Return the (X, Y) coordinate for the center point of the cell that contains the specified text.  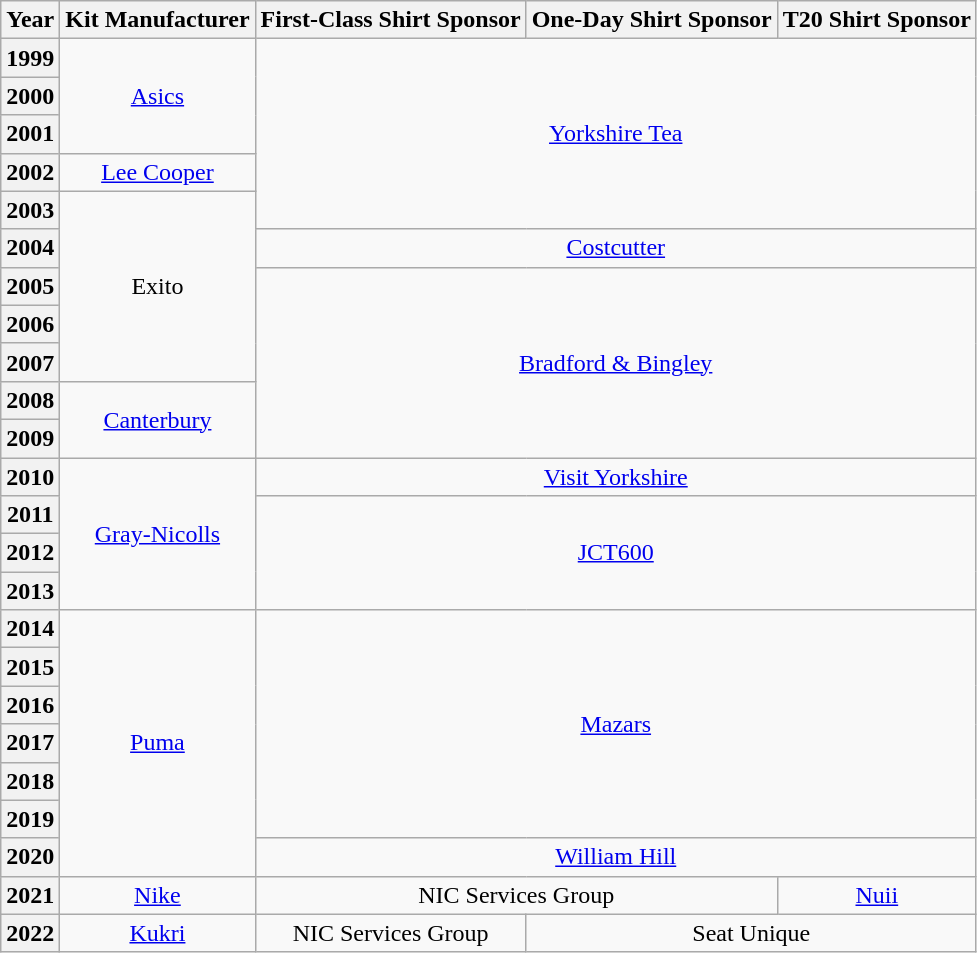
2020 (30, 857)
Costcutter (616, 248)
2015 (30, 667)
Asics (158, 96)
2007 (30, 362)
Mazars (616, 724)
Visit Yorkshire (616, 477)
One-Day Shirt Sponsor (652, 20)
Year (30, 20)
2013 (30, 591)
Lee Cooper (158, 172)
2011 (30, 515)
2008 (30, 400)
Gray-Nicolls (158, 534)
2003 (30, 210)
2006 (30, 324)
2018 (30, 781)
First-Class Shirt Sponsor (390, 20)
2019 (30, 819)
Kit Manufacturer (158, 20)
2010 (30, 477)
2005 (30, 286)
2017 (30, 743)
2001 (30, 134)
2016 (30, 705)
2021 (30, 895)
1999 (30, 58)
Puma (158, 743)
2009 (30, 438)
JCT600 (616, 553)
2012 (30, 553)
Kukri (158, 933)
2022 (30, 933)
2014 (30, 629)
Yorkshire Tea (616, 134)
William Hill (616, 857)
T20 Shirt Sponsor (876, 20)
Nuii (876, 895)
2004 (30, 248)
Bradford & Bingley (616, 362)
Exito (158, 286)
2002 (30, 172)
2000 (30, 96)
Nike (158, 895)
Canterbury (158, 419)
Seat Unique (751, 933)
